Provide the [x, y] coordinate of the cell's center where the given text is located.  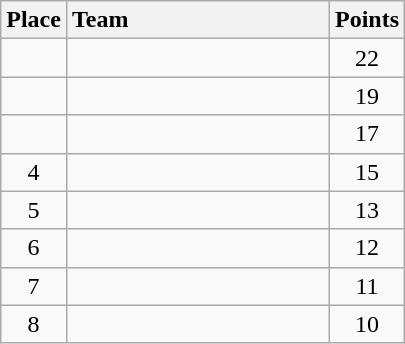
Points [368, 20]
7 [34, 286]
6 [34, 248]
11 [368, 286]
12 [368, 248]
13 [368, 210]
22 [368, 58]
4 [34, 172]
5 [34, 210]
Place [34, 20]
8 [34, 324]
10 [368, 324]
Team [198, 20]
15 [368, 172]
17 [368, 134]
19 [368, 96]
